Capture the cell that displays the provided text and extract its (x, y) central coordinate. 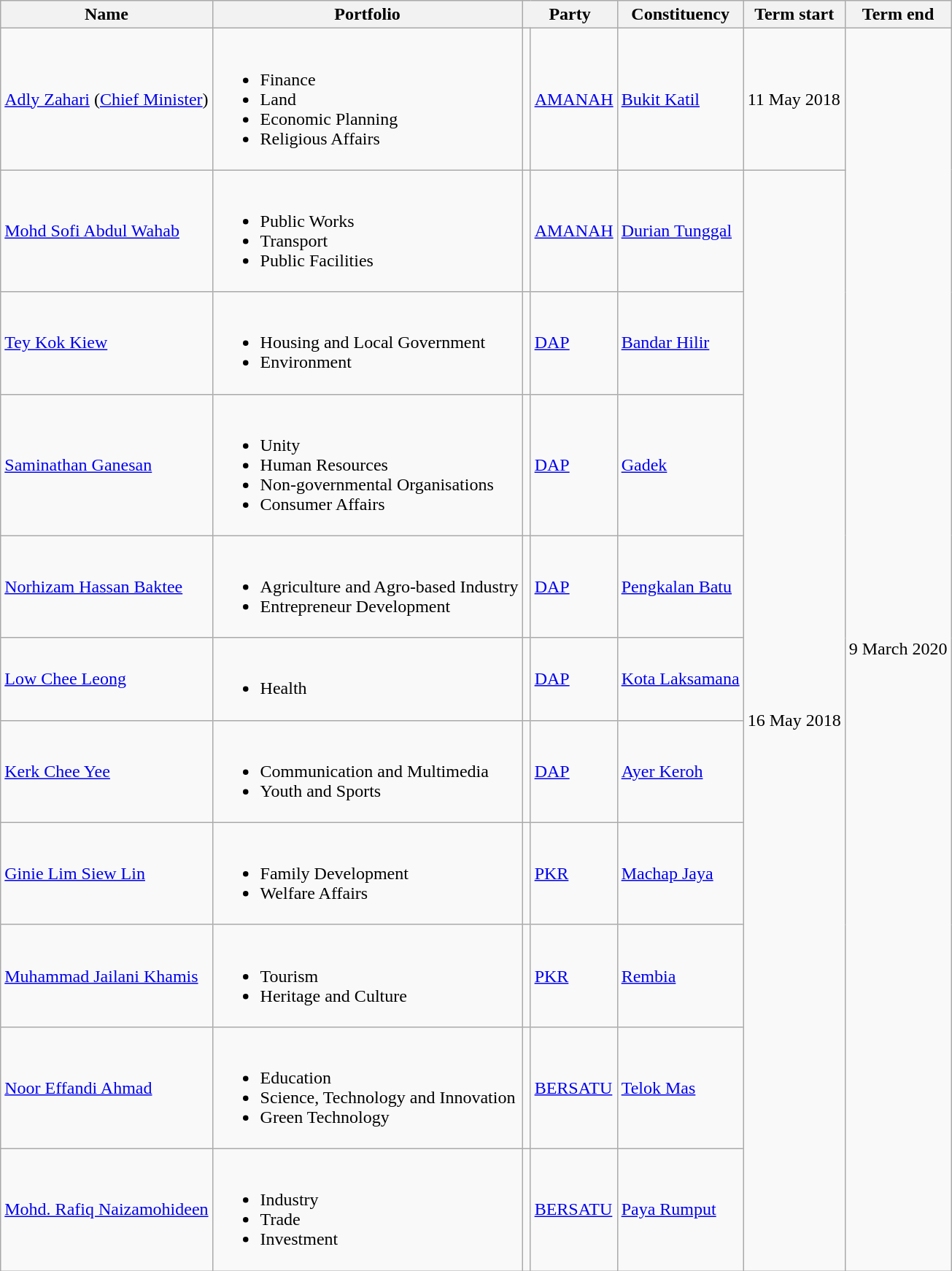
Mohd. Rafiq Naizamohideen (107, 1210)
Norhizam Hassan Baktee (107, 587)
Noor Effandi Ahmad (107, 1087)
9 March 2020 (898, 649)
Gadek (680, 465)
Rembia (680, 976)
TourismHeritage and Culture (368, 976)
Party (570, 15)
16 May 2018 (794, 721)
Public WorksTransportPublic Facilities (368, 231)
Ginie Lim Siew Lin (107, 873)
Housing and Local GovernmentEnvironment (368, 343)
Term start (794, 15)
Saminathan Ganesan (107, 465)
Durian Tunggal (680, 231)
Bandar Hilir (680, 343)
Ayer Keroh (680, 771)
Agriculture and Agro-based IndustryEntrepreneur Development (368, 587)
Pengkalan Batu (680, 587)
FinanceLandEconomic PlanningReligious Affairs (368, 99)
Kerk Chee Yee (107, 771)
Tey Kok Kiew (107, 343)
Machap Jaya (680, 873)
EducationScience, Technology and InnovationGreen Technology (368, 1087)
Muhammad Jailani Khamis (107, 976)
Telok Mas (680, 1087)
Adly Zahari (Chief Minister) (107, 99)
Low Chee Leong (107, 679)
Name (107, 15)
Communication and MultimediaYouth and Sports (368, 771)
Constituency (680, 15)
UnityHuman ResourcesNon-governmental OrganisationsConsumer Affairs (368, 465)
Paya Rumput (680, 1210)
11 May 2018 (794, 99)
Portfolio (368, 15)
Bukit Katil (680, 99)
Kota Laksamana (680, 679)
Health (368, 679)
Mohd Sofi Abdul Wahab (107, 231)
Family DevelopmentWelfare Affairs (368, 873)
IndustryTradeInvestment (368, 1210)
Term end (898, 15)
